Scan for the cell matching the given text and deliver its (X, Y) coordinate at center. 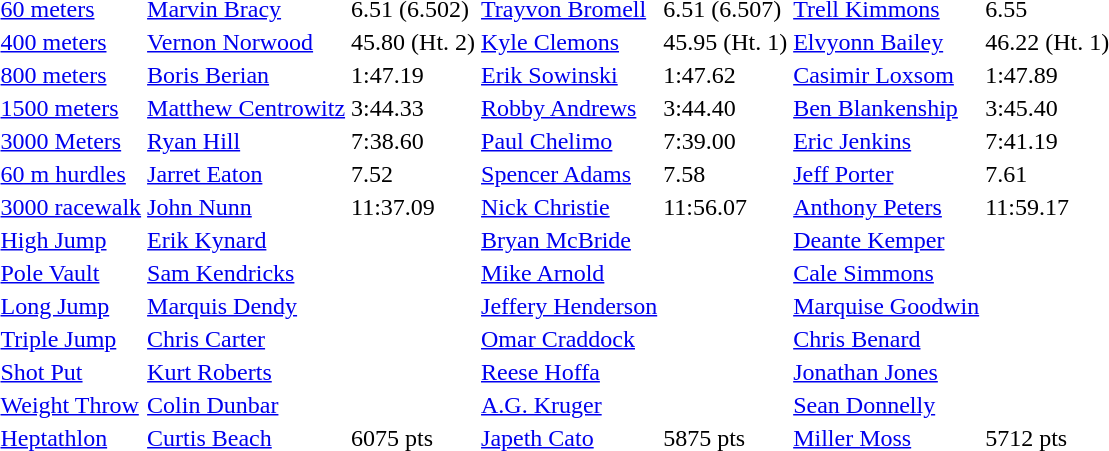
Jonathan Jones (886, 372)
Bryan McBride (570, 240)
7.52 (414, 174)
Mike Arnold (570, 273)
John Nunn (246, 207)
Reese Hoffa (570, 372)
Anthony Peters (886, 207)
7:39.00 (726, 141)
Colin Dunbar (246, 405)
Nick Christie (570, 207)
Boris Berian (246, 75)
3:44.40 (726, 108)
Marquise Goodwin (886, 306)
Vernon Norwood (246, 42)
Erik Sowinski (570, 75)
Jeffery Henderson (570, 306)
Jeff Porter (886, 174)
Ryan Hill (246, 141)
3:44.33 (414, 108)
7.58 (726, 174)
7:38.60 (414, 141)
Kyle Clemons (570, 42)
45.80 (Ht. 2) (414, 42)
Paul Chelimo (570, 141)
Deante Kemper (886, 240)
Matthew Centrowitz (246, 108)
Kurt Roberts (246, 372)
Sam Kendricks (246, 273)
Omar Craddock (570, 339)
Chris Carter (246, 339)
Jarret Eaton (246, 174)
45.95 (Ht. 1) (726, 42)
1:47.19 (414, 75)
A.G. Kruger (570, 405)
Elvyonn Bailey (886, 42)
Casimir Loxsom (886, 75)
Erik Kynard (246, 240)
Ben Blankenship (886, 108)
Robby Andrews (570, 108)
Sean Donnelly (886, 405)
Chris Benard (886, 339)
Spencer Adams (570, 174)
1:47.62 (726, 75)
Cale Simmons (886, 273)
11:37.09 (414, 207)
11:56.07 (726, 207)
Eric Jenkins (886, 141)
Marquis Dendy (246, 306)
